Capture the cell that displays the provided text and extract its (x, y) central coordinate. 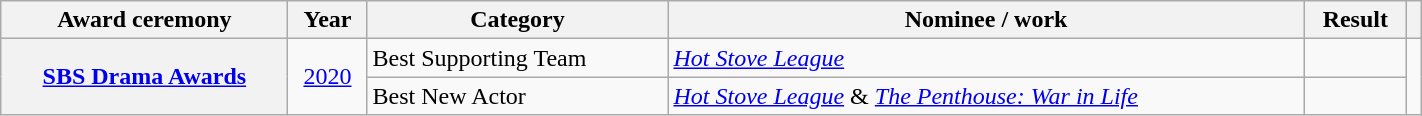
Best Supporting Team (518, 58)
Best New Actor (518, 96)
Hot Stove League (986, 58)
SBS Drama Awards (144, 77)
2020 (328, 77)
Category (518, 20)
Award ceremony (144, 20)
Hot Stove League & The Penthouse: War in Life (986, 96)
Nominee / work (986, 20)
Year (328, 20)
Result (1355, 20)
